Capture the cell that displays the provided text and extract its [x, y] central coordinate. 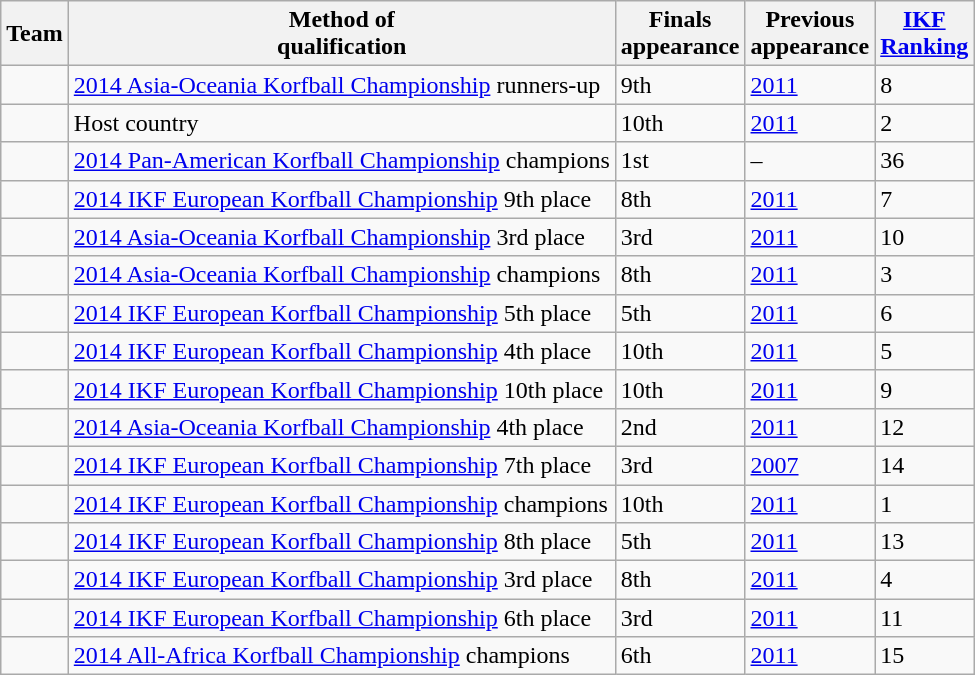
7 [924, 199]
36 [924, 161]
1 [924, 503]
2014 IKF European Korfball Championship 5th place [342, 313]
2nd [680, 427]
Previousappearance [810, 34]
2014 All-Africa Korfball Championship champions [342, 656]
2014 Asia-Oceania Korfball Championship runners-up [342, 85]
Finalsappearance [680, 34]
2014 Asia-Oceania Korfball Championship champions [342, 275]
Host country [342, 123]
2014 IKF European Korfball Championship 4th place [342, 351]
2014 IKF European Korfball Championship 8th place [342, 542]
4 [924, 580]
3 [924, 275]
10 [924, 237]
2014 Pan-American Korfball Championship champions [342, 161]
2014 IKF European Korfball Championship champions [342, 503]
14 [924, 465]
9 [924, 389]
2014 Asia-Oceania Korfball Championship 3rd place [342, 237]
12 [924, 427]
2014 Asia-Oceania Korfball Championship 4th place [342, 427]
– [810, 161]
2014 IKF European Korfball Championship 7th place [342, 465]
6 [924, 313]
8 [924, 85]
2014 IKF European Korfball Championship 10th place [342, 389]
9th [680, 85]
2014 IKF European Korfball Championship 3rd place [342, 580]
2007 [810, 465]
15 [924, 656]
11 [924, 618]
IKFRanking [924, 34]
2014 IKF European Korfball Championship 9th place [342, 199]
6th [680, 656]
Team [35, 34]
2014 IKF European Korfball Championship 6th place [342, 618]
2 [924, 123]
1st [680, 161]
13 [924, 542]
Method ofqualification [342, 34]
5 [924, 351]
